Detect which cell encompasses the target text, then output its (x, y) center coordinate. 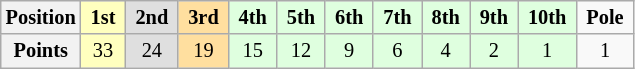
19 (203, 51)
3rd (203, 17)
1st (104, 17)
4 (446, 51)
8th (446, 17)
2 (494, 51)
24 (152, 51)
2nd (152, 17)
Points (41, 51)
33 (104, 51)
5th (301, 17)
10th (547, 17)
12 (301, 51)
9 (349, 51)
9th (494, 17)
7th (397, 17)
Pole (604, 17)
6 (397, 51)
Position (41, 17)
6th (349, 17)
4th (253, 17)
15 (253, 51)
